Determine the [x, y] coordinate at the center of the cell enclosing the given text.  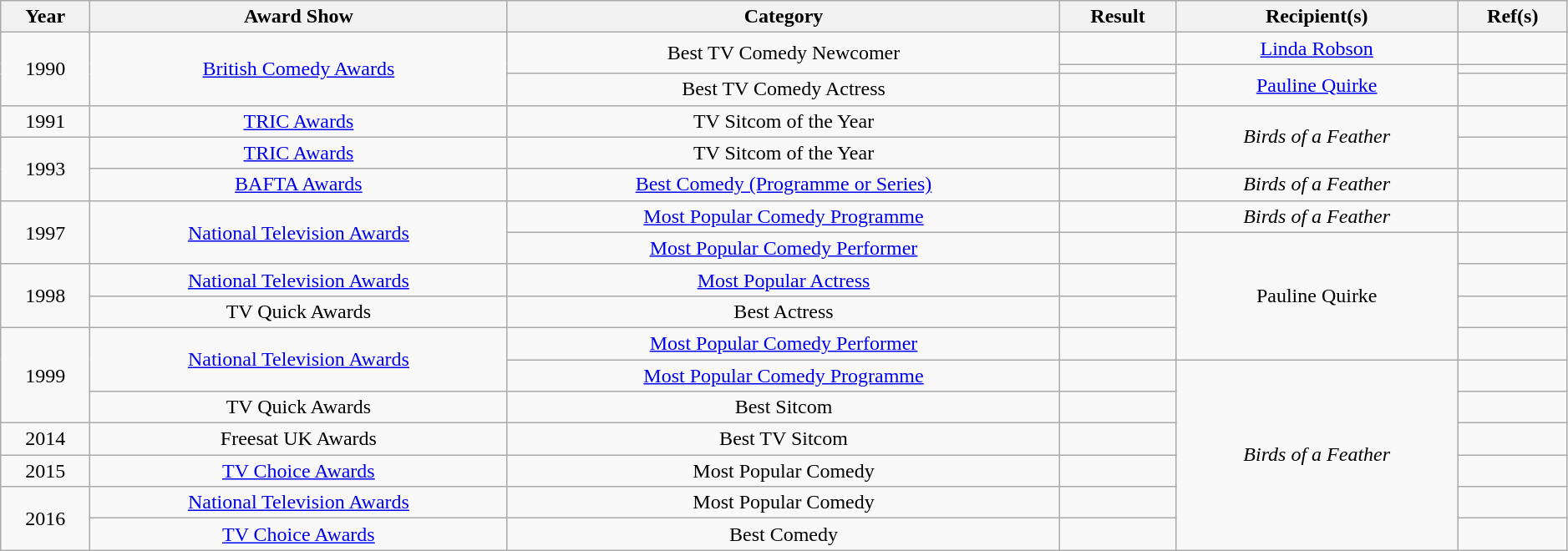
Year [45, 17]
2016 [45, 518]
BAFTA Awards [299, 185]
Freesat UK Awards [299, 439]
Most Popular Actress [784, 280]
Best Actress [784, 311]
Linda Robson [1317, 48]
Ref(s) [1512, 17]
Best TV Sitcom [784, 439]
Best Sitcom [784, 407]
2015 [45, 471]
Result [1118, 17]
Best Comedy [784, 534]
British Comedy Awards [299, 68]
1999 [45, 375]
1993 [45, 169]
Recipient(s) [1317, 17]
1991 [45, 121]
Best TV Comedy Newcomer [784, 53]
1997 [45, 232]
2014 [45, 439]
Category [784, 17]
1990 [45, 68]
Best Comedy (Programme or Series) [784, 185]
Award Show [299, 17]
1998 [45, 296]
Best TV Comedy Actress [784, 89]
